Return (x, y) of the center of cell containing provided text 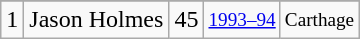
1993–94 (242, 20)
1 (12, 20)
Jason Holmes (96, 20)
45 (186, 20)
Carthage (319, 20)
